Detect which cell encompasses the target text, then output its [X, Y] center coordinate. 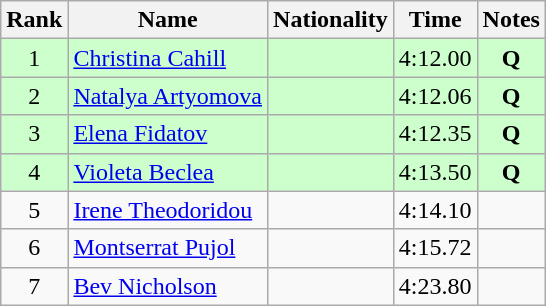
Violeta Beclea [168, 172]
Name [168, 20]
Rank [34, 20]
Nationality [331, 20]
Bev Nicholson [168, 286]
4:14.10 [435, 210]
4 [34, 172]
3 [34, 134]
Irene Theodoridou [168, 210]
Christina Cahill [168, 58]
Time [435, 20]
6 [34, 248]
4:12.00 [435, 58]
5 [34, 210]
4:12.06 [435, 96]
4:12.35 [435, 134]
Natalya Artyomova [168, 96]
4:13.50 [435, 172]
4:15.72 [435, 248]
Notes [511, 20]
Elena Fidatov [168, 134]
7 [34, 286]
4:23.80 [435, 286]
1 [34, 58]
Montserrat Pujol [168, 248]
2 [34, 96]
